Output the (X, Y) coordinate of the center of the cell containing the given text.  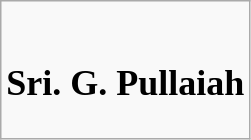
Sri. G. Pullaiah (126, 70)
